Return the (X, Y) coordinate for the center point of the cell that contains the specified text.  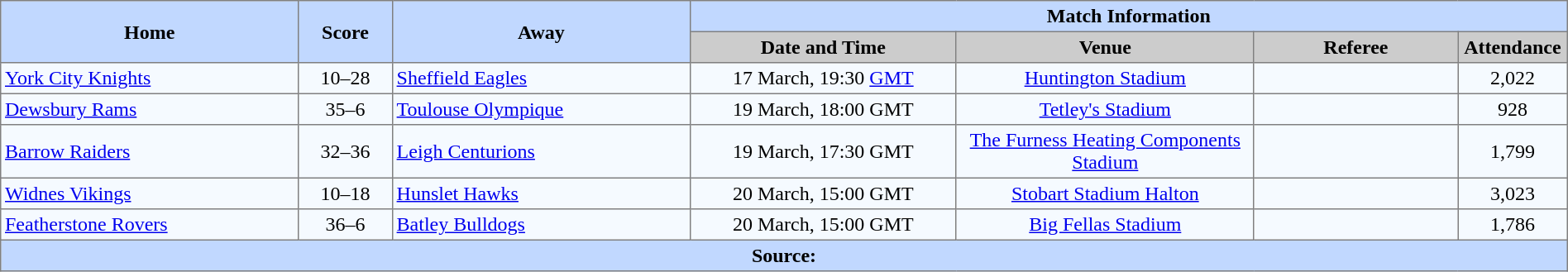
10–18 (346, 193)
Tetley's Stadium (1105, 109)
Attendance (1513, 47)
3,023 (1513, 193)
Hunslet Hawks (541, 193)
Venue (1105, 47)
19 March, 18:00 GMT (823, 109)
Sheffield Eagles (541, 79)
10–28 (346, 79)
2,022 (1513, 79)
Leigh Centurions (541, 151)
Huntington Stadium (1105, 79)
Batley Bulldogs (541, 225)
17 March, 19:30 GMT (823, 79)
Featherstone Rovers (150, 225)
Widnes Vikings (150, 193)
Score (346, 31)
928 (1513, 109)
The Furness Heating Components Stadium (1105, 151)
1,799 (1513, 151)
Match Information (1128, 17)
Big Fellas Stadium (1105, 225)
York City Knights (150, 79)
19 March, 17:30 GMT (823, 151)
36–6 (346, 225)
32–36 (346, 151)
Date and Time (823, 47)
Dewsbury Rams (150, 109)
Away (541, 31)
35–6 (346, 109)
Barrow Raiders (150, 151)
1,786 (1513, 225)
Toulouse Olympique (541, 109)
Referee (1355, 47)
Home (150, 31)
Source: (784, 255)
Stobart Stadium Halton (1105, 193)
